Pinpoint the cell where the given text exists, returning its [x, y] midpoint coordinate. 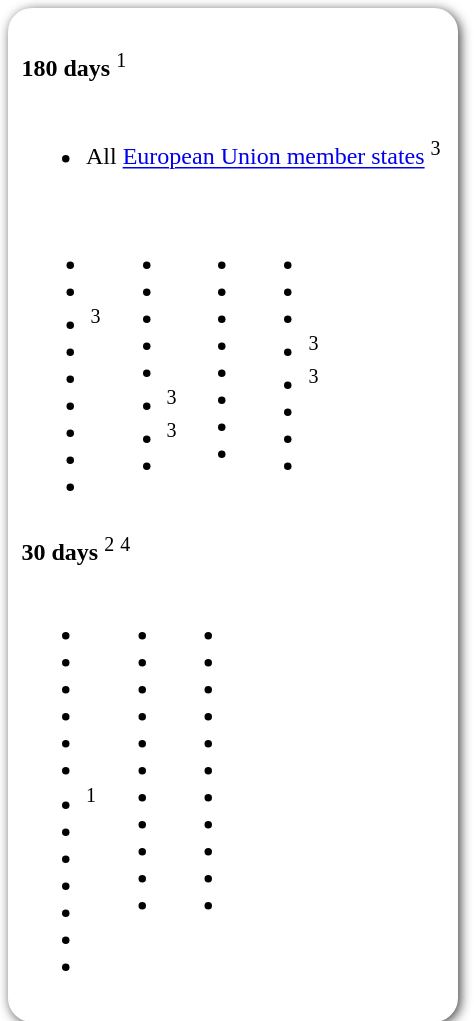
3 [66, 362]
180 days 1 All European Union member states 3 3 33 33 30 days 2 4 1 [234, 514]
1 [60, 786]
All European Union member states 3 3 33 33 [233, 308]
